Provide the [X, Y] coordinate of the cell's center where the given text is located.  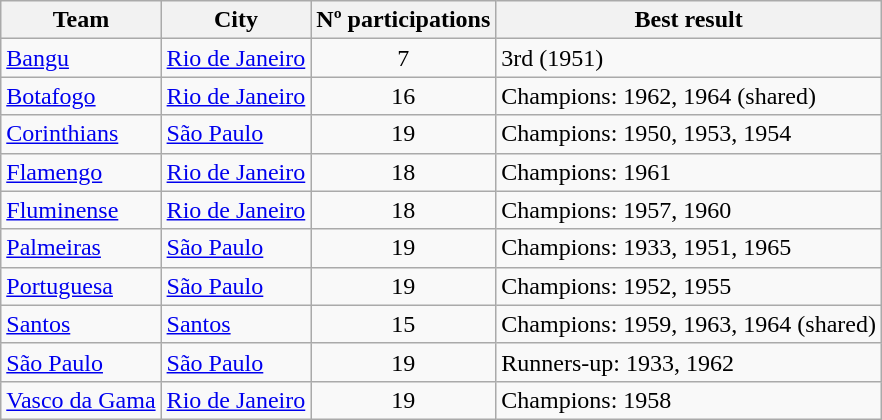
Champions: 1962, 1964 (shared) [689, 96]
Fluminense [81, 210]
City [236, 20]
Vasco da Gama [81, 400]
Champions: 1959, 1963, 1964 (shared) [689, 324]
7 [404, 58]
Runners-up: 1933, 1962 [689, 362]
Champions: 1950, 1953, 1954 [689, 134]
16 [404, 96]
Palmeiras [81, 248]
15 [404, 324]
Champions: 1957, 1960 [689, 210]
Champions: 1958 [689, 400]
Champions: 1952, 1955 [689, 286]
Botafogo [81, 96]
3rd (1951) [689, 58]
Best result [689, 20]
Corinthians [81, 134]
Bangu [81, 58]
Portuguesa [81, 286]
Team [81, 20]
Flamengo [81, 172]
Champions: 1933, 1951, 1965 [689, 248]
Nº participations [404, 20]
Champions: 1961 [689, 172]
